Identify which cell holds the provided text, then report its [x, y] central coordinate. 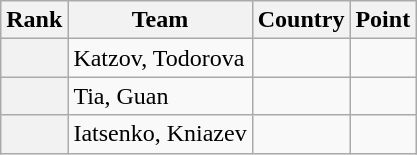
Tia, Guan [160, 96]
Rank [34, 20]
Team [160, 20]
Iatsenko, Kniazev [160, 134]
Point [383, 20]
Katzov, Todorova [160, 58]
Country [301, 20]
